From the cell containing the given text, extract its center point as (X, Y) coordinate. 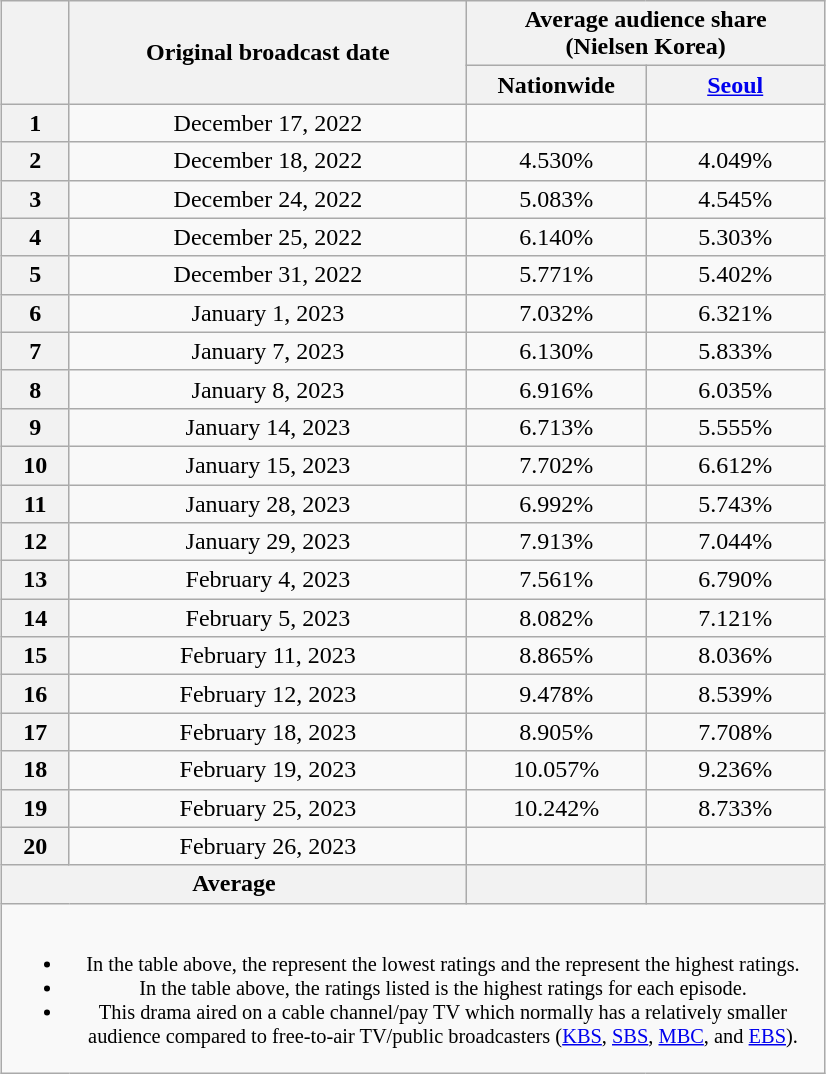
December 17, 2022 (268, 123)
Nationwide (556, 85)
January 29, 2023 (268, 542)
January 28, 2023 (268, 503)
5 (35, 275)
4.545% (736, 199)
19 (35, 808)
January 15, 2023 (268, 465)
6.992% (556, 503)
7.702% (556, 465)
December 18, 2022 (268, 161)
4.530% (556, 161)
8.036% (736, 656)
2 (35, 161)
5.555% (736, 427)
18 (35, 770)
15 (35, 656)
Average (234, 884)
6.321% (736, 313)
9.478% (556, 694)
5.743% (736, 503)
6 (35, 313)
December 31, 2022 (268, 275)
6.790% (736, 580)
February 4, 2023 (268, 580)
5.083% (556, 199)
10.057% (556, 770)
13 (35, 580)
14 (35, 618)
7.708% (736, 732)
6.916% (556, 389)
December 24, 2022 (268, 199)
8.082% (556, 618)
February 18, 2023 (268, 732)
10 (35, 465)
7.032% (556, 313)
7 (35, 351)
3 (35, 199)
February 25, 2023 (268, 808)
11 (35, 503)
January 1, 2023 (268, 313)
January 8, 2023 (268, 389)
Original broadcast date (268, 52)
Average audience share(Nielsen Korea) (646, 34)
February 11, 2023 (268, 656)
8.539% (736, 694)
7.044% (736, 542)
6.140% (556, 237)
7.913% (556, 542)
8.905% (556, 732)
4 (35, 237)
February 19, 2023 (268, 770)
10.242% (556, 808)
8 (35, 389)
Seoul (736, 85)
December 25, 2022 (268, 237)
6.713% (556, 427)
5.833% (736, 351)
8.733% (736, 808)
7.121% (736, 618)
5.402% (736, 275)
January 14, 2023 (268, 427)
8.865% (556, 656)
12 (35, 542)
February 5, 2023 (268, 618)
16 (35, 694)
9 (35, 427)
February 12, 2023 (268, 694)
17 (35, 732)
1 (35, 123)
6.035% (736, 389)
5.771% (556, 275)
6.612% (736, 465)
6.130% (556, 351)
January 7, 2023 (268, 351)
4.049% (736, 161)
5.303% (736, 237)
7.561% (556, 580)
9.236% (736, 770)
February 26, 2023 (268, 846)
20 (35, 846)
